Return the [X, Y] coordinate for the center point of the cell that contains the specified text.  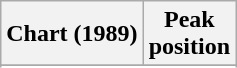
Peakposition [189, 34]
Chart (1989) [72, 34]
